For the text-containing cell, return its midpoint in [X, Y] coordinate format. 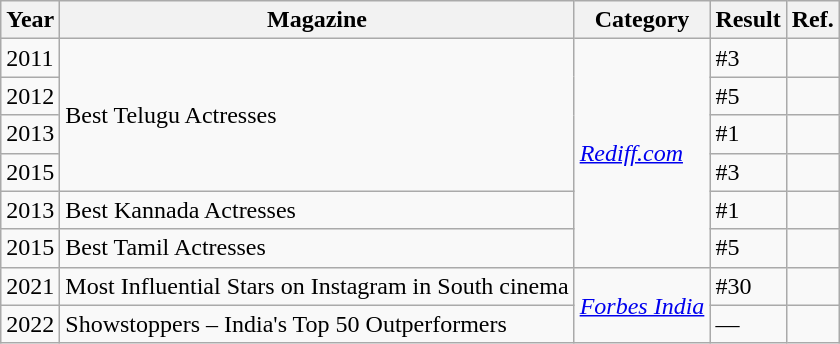
2012 [30, 96]
2021 [30, 286]
— [748, 324]
Category [642, 20]
Showstoppers – India's Top 50 Outperformers [317, 324]
Best Telugu Actresses [317, 115]
Best Tamil Actresses [317, 248]
Ref. [812, 20]
2011 [30, 58]
Magazine [317, 20]
Most Influential Stars on Instagram in South cinema [317, 286]
Year [30, 20]
2022 [30, 324]
Result [748, 20]
Rediff.com [642, 153]
#30 [748, 286]
Forbes India [642, 305]
Best Kannada Actresses [317, 210]
